Identify which cell holds the provided text, then report its (X, Y) central coordinate. 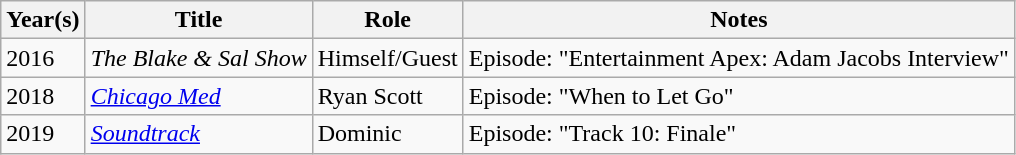
Chicago Med (198, 96)
Ryan Scott (388, 96)
Dominic (388, 134)
Soundtrack (198, 134)
Title (198, 20)
Himself/Guest (388, 58)
2019 (43, 134)
2018 (43, 96)
Notes (738, 20)
The Blake & Sal Show (198, 58)
Episode: "Entertainment Apex: Adam Jacobs Interview" (738, 58)
2016 (43, 58)
Role (388, 20)
Episode: "Track 10: Finale" (738, 134)
Year(s) (43, 20)
Episode: "When to Let Go" (738, 96)
